Capture the cell that displays the provided text and extract its (x, y) central coordinate. 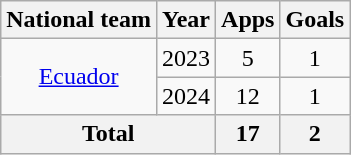
17 (248, 134)
5 (248, 58)
Total (108, 134)
2024 (186, 96)
National team (79, 20)
12 (248, 96)
Apps (248, 20)
Goals (315, 20)
2023 (186, 58)
Year (186, 20)
2 (315, 134)
Ecuador (79, 77)
